Return the [x, y] coordinate for the center point of the cell that contains the specified text.  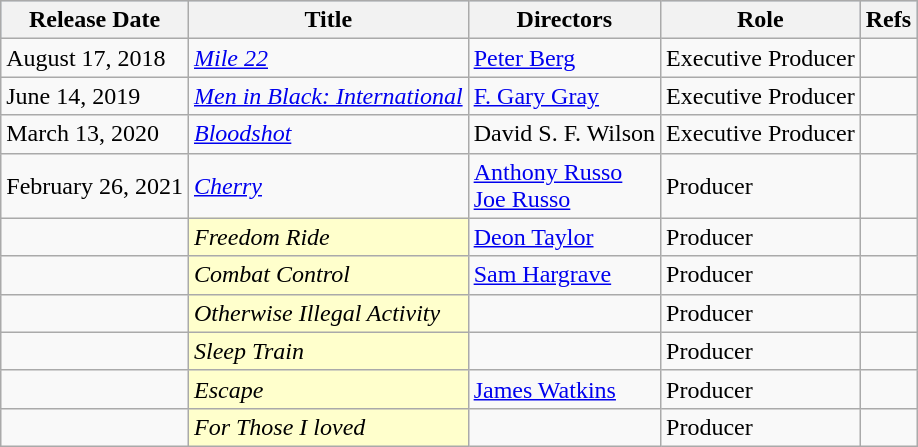
Mile 22 [328, 58]
Anthony RussoJoe Russo [564, 186]
F. Gary Gray [564, 96]
Deon Taylor [564, 237]
Freedom Ride [328, 237]
Directors [564, 20]
Peter Berg [564, 58]
Otherwise Illegal Activity [328, 313]
February 26, 2021 [95, 186]
Cherry [328, 186]
Men in Black: International [328, 96]
Role [761, 20]
August 17, 2018 [95, 58]
David S. F. Wilson [564, 134]
Release Date [95, 20]
Escape [328, 389]
Refs [888, 20]
Combat Control [328, 275]
March 13, 2020 [95, 134]
June 14, 2019 [95, 96]
James Watkins [564, 389]
Sam Hargrave [564, 275]
Title [328, 20]
Sleep Train [328, 351]
Bloodshot [328, 134]
For Those I loved [328, 427]
